Pinpoint the cell where the given text exists, returning its [X, Y] midpoint coordinate. 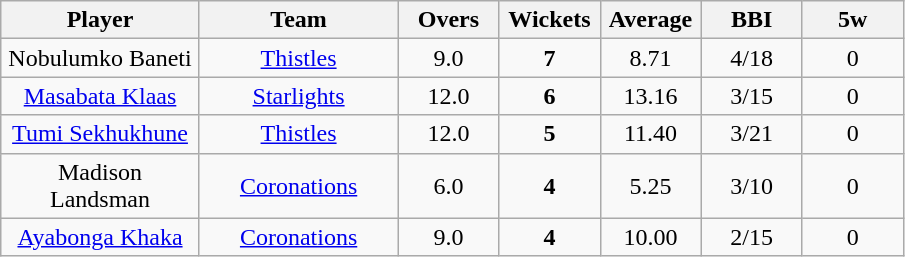
8.71 [650, 58]
4/18 [752, 58]
Ayabonga Khaka [100, 237]
6 [550, 96]
5 [550, 134]
5w [852, 20]
Player [100, 20]
3/10 [752, 186]
Team [298, 20]
BBI [752, 20]
Wickets [550, 20]
Tumi Sekhukhune [100, 134]
Masabata Klaas [100, 96]
Overs [448, 20]
7 [550, 58]
5.25 [650, 186]
Starlights [298, 96]
2/15 [752, 237]
6.0 [448, 186]
3/21 [752, 134]
10.00 [650, 237]
Nobulumko Baneti [100, 58]
3/15 [752, 96]
13.16 [650, 96]
Madison Landsman [100, 186]
11.40 [650, 134]
Average [650, 20]
